Detect which cell encompasses the target text, then output its (X, Y) center coordinate. 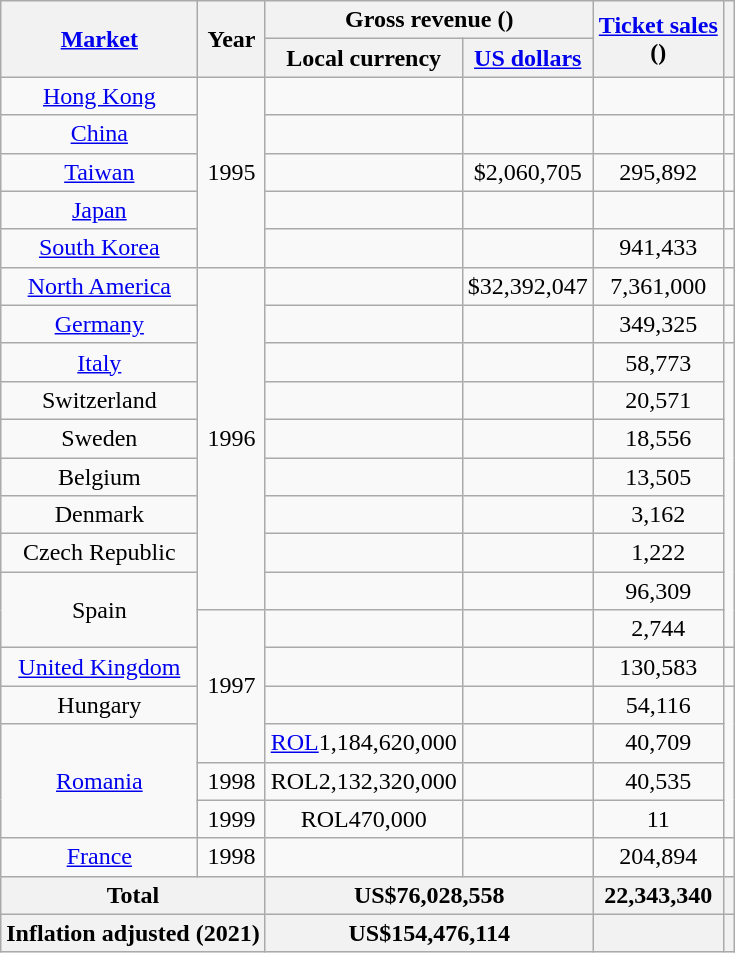
96,309 (658, 591)
1999 (232, 819)
Czech Republic (100, 553)
France (100, 857)
Hong Kong (100, 96)
Spain (100, 610)
Sweden (100, 438)
Romania (100, 781)
1,222 (658, 553)
ROL1,184,620,000 (364, 743)
13,505 (658, 477)
3,162 (658, 515)
Belgium (100, 477)
Local currency (364, 58)
US dollars (528, 58)
Gross revenue () (429, 20)
US$76,028,558 (429, 895)
2,744 (658, 629)
ROL470,000 (364, 819)
$32,392,047 (528, 286)
204,894 (658, 857)
11 (658, 819)
20,571 (658, 400)
Germany (100, 324)
Japan (100, 210)
Taiwan (100, 172)
941,433 (658, 248)
1997 (232, 686)
1996 (232, 438)
349,325 (658, 324)
Ticket sales() (658, 39)
18,556 (658, 438)
Total (133, 895)
ROL2,132,320,000 (364, 781)
US$154,476,114 (429, 933)
Inflation adjusted (2021) (133, 933)
1995 (232, 172)
Denmark (100, 515)
Italy (100, 362)
Switzerland (100, 400)
54,116 (658, 705)
Year (232, 39)
China (100, 134)
$2,060,705 (528, 172)
Market (100, 39)
40,535 (658, 781)
22,343,340 (658, 895)
58,773 (658, 362)
130,583 (658, 667)
40,709 (658, 743)
United Kingdom (100, 667)
Hungary (100, 705)
North America (100, 286)
7,361,000 (658, 286)
South Korea (100, 248)
295,892 (658, 172)
